Identify which cell holds the provided text, then report its [x, y] central coordinate. 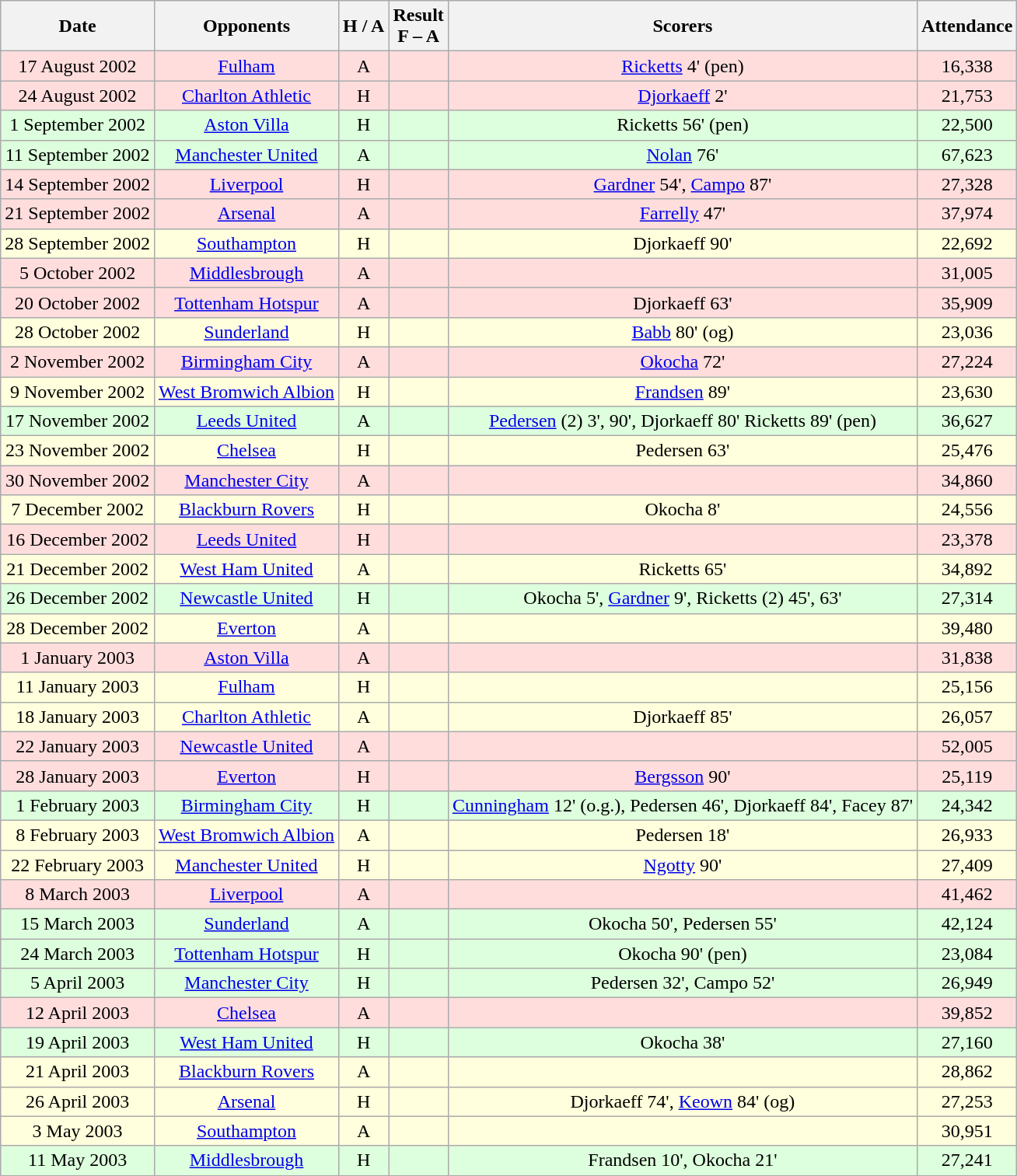
22,692 [967, 243]
24,342 [967, 805]
Ricketts 4' (pen) [683, 66]
Pedersen (2) 3', 90', Djorkaeff 80' Ricketts 89' (pen) [683, 421]
28 January 2003 [78, 776]
H / A [364, 26]
39,480 [967, 628]
26 April 2003 [78, 1101]
31,005 [967, 273]
21,753 [967, 96]
35,909 [967, 302]
24 August 2002 [78, 96]
23,084 [967, 954]
Opponents [246, 26]
26,057 [967, 717]
36,627 [967, 421]
Ricketts 56' (pen) [683, 125]
37,974 [967, 214]
18 January 2003 [78, 717]
Nolan 76' [683, 155]
24,556 [967, 510]
11 May 2003 [78, 1160]
22,500 [967, 125]
Babb 80' (og) [683, 332]
19 April 2003 [78, 1042]
Ricketts 65' [683, 569]
25,476 [967, 451]
27,224 [967, 361]
16,338 [967, 66]
5 October 2002 [78, 273]
28,862 [967, 1072]
27,241 [967, 1160]
Okocha 72' [683, 361]
23,378 [967, 539]
27,253 [967, 1101]
28 October 2002 [78, 332]
Okocha 5', Gardner 9', Ricketts (2) 45', 63' [683, 598]
Ngotty 90' [683, 865]
1 September 2002 [78, 125]
Bergsson 90' [683, 776]
34,892 [967, 569]
26 December 2002 [78, 598]
26,933 [967, 835]
39,852 [967, 1013]
14 September 2002 [78, 184]
24 March 2003 [78, 954]
Pedersen 32', Campo 52' [683, 983]
27,409 [967, 865]
25,156 [967, 687]
11 September 2002 [78, 155]
23 November 2002 [78, 451]
1 January 2003 [78, 658]
41,462 [967, 895]
Pedersen 18' [683, 835]
Djorkaeff 63' [683, 302]
67,623 [967, 155]
Pedersen 63' [683, 451]
8 March 2003 [78, 895]
Farrelly 47' [683, 214]
Frandsen 89' [683, 391]
23,630 [967, 391]
20 October 2002 [78, 302]
7 December 2002 [78, 510]
26,949 [967, 983]
21 April 2003 [78, 1072]
12 April 2003 [78, 1013]
ResultF – A [418, 26]
Djorkaeff 90' [683, 243]
Djorkaeff 85' [683, 717]
28 September 2002 [78, 243]
28 December 2002 [78, 628]
Cunningham 12' (o.g.), Pedersen 46', Djorkaeff 84', Facey 87' [683, 805]
Gardner 54', Campo 87' [683, 184]
Scorers [683, 26]
21 September 2002 [78, 214]
3 May 2003 [78, 1131]
Date [78, 26]
30,951 [967, 1131]
11 January 2003 [78, 687]
Okocha 8' [683, 510]
Okocha 90' (pen) [683, 954]
15 March 2003 [78, 924]
1 February 2003 [78, 805]
Attendance [967, 26]
52,005 [967, 746]
23,036 [967, 332]
31,838 [967, 658]
22 February 2003 [78, 865]
2 November 2002 [78, 361]
Okocha 38' [683, 1042]
Okocha 50', Pedersen 55' [683, 924]
Djorkaeff 74', Keown 84' (og) [683, 1101]
17 August 2002 [78, 66]
30 November 2002 [78, 480]
5 April 2003 [78, 983]
25,119 [967, 776]
27,160 [967, 1042]
Frandsen 10', Okocha 21' [683, 1160]
27,328 [967, 184]
21 December 2002 [78, 569]
16 December 2002 [78, 539]
42,124 [967, 924]
34,860 [967, 480]
9 November 2002 [78, 391]
Djorkaeff 2' [683, 96]
27,314 [967, 598]
17 November 2002 [78, 421]
8 February 2003 [78, 835]
22 January 2003 [78, 746]
